For the text-containing cell, return its midpoint in (x, y) coordinate format. 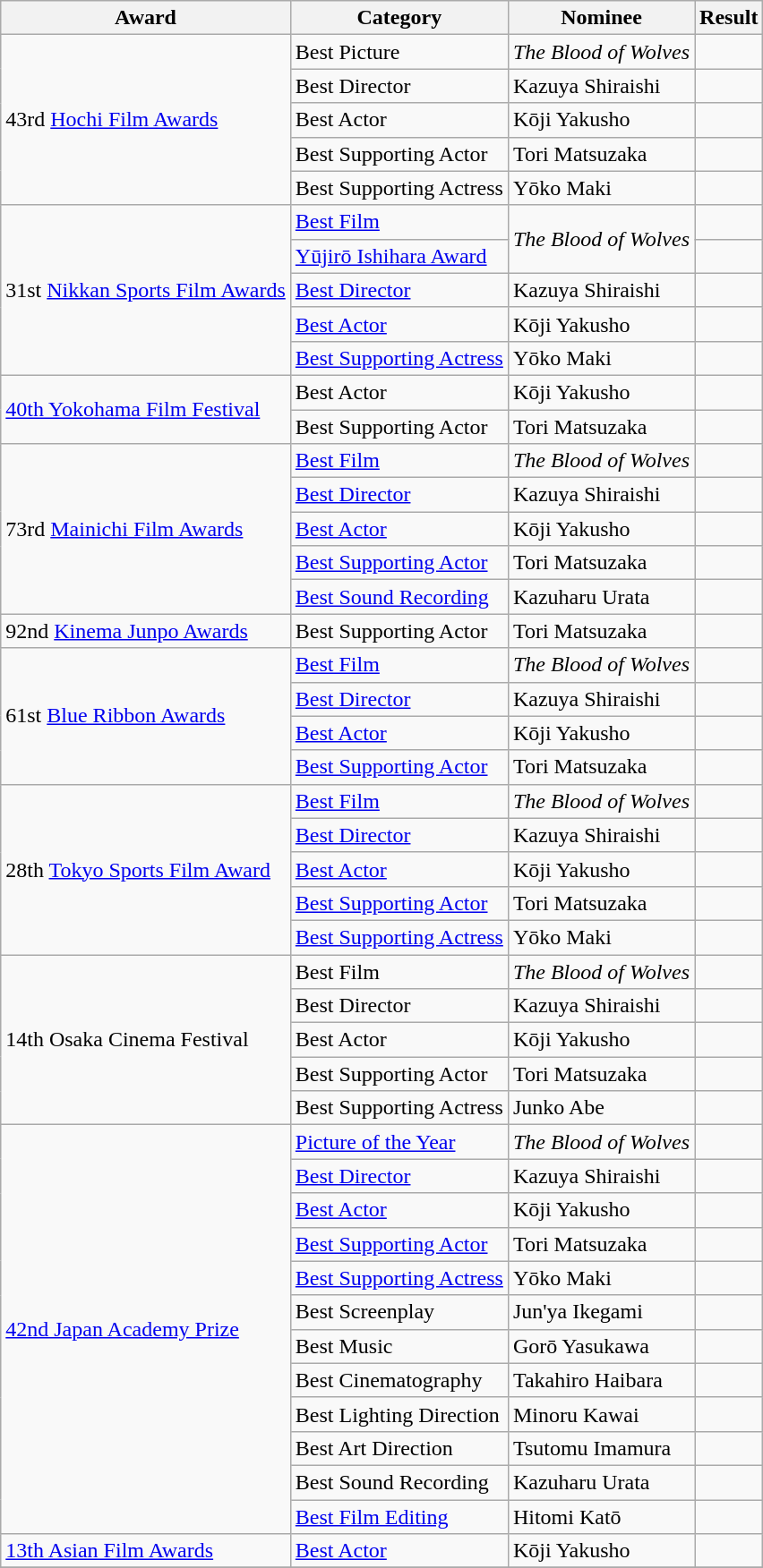
Tsutomu Imamura (601, 1448)
Best Lighting Direction (399, 1414)
Award (146, 18)
73rd Mainichi Film Awards (146, 529)
Gorō Yasukawa (601, 1346)
61st Blue Ribbon Awards (146, 716)
Best Music (399, 1346)
Hitomi Katō (601, 1517)
31st Nikkan Sports Film Awards (146, 290)
Picture of the Year (399, 1142)
42nd Japan Academy Prize (146, 1330)
Minoru Kawai (601, 1414)
14th Osaka Cinema Festival (146, 1039)
43rd Hochi Film Awards (146, 120)
40th Yokohama Film Festival (146, 409)
Junko Abe (601, 1108)
92nd Kinema Junpo Awards (146, 631)
13th Asian Film Awards (146, 1551)
28th Tokyo Sports Film Award (146, 869)
Result (729, 18)
Takahiro Haibara (601, 1380)
Yūjirō Ishihara Award (399, 256)
Nominee (601, 18)
Category (399, 18)
Best Art Direction (399, 1448)
Best Film Editing (399, 1517)
Best Picture (399, 52)
Best Screenplay (399, 1312)
Jun'ya Ikegami (601, 1312)
Best Cinematography (399, 1380)
